Provide the (x, y) coordinate of the cell's center where the given text is located.  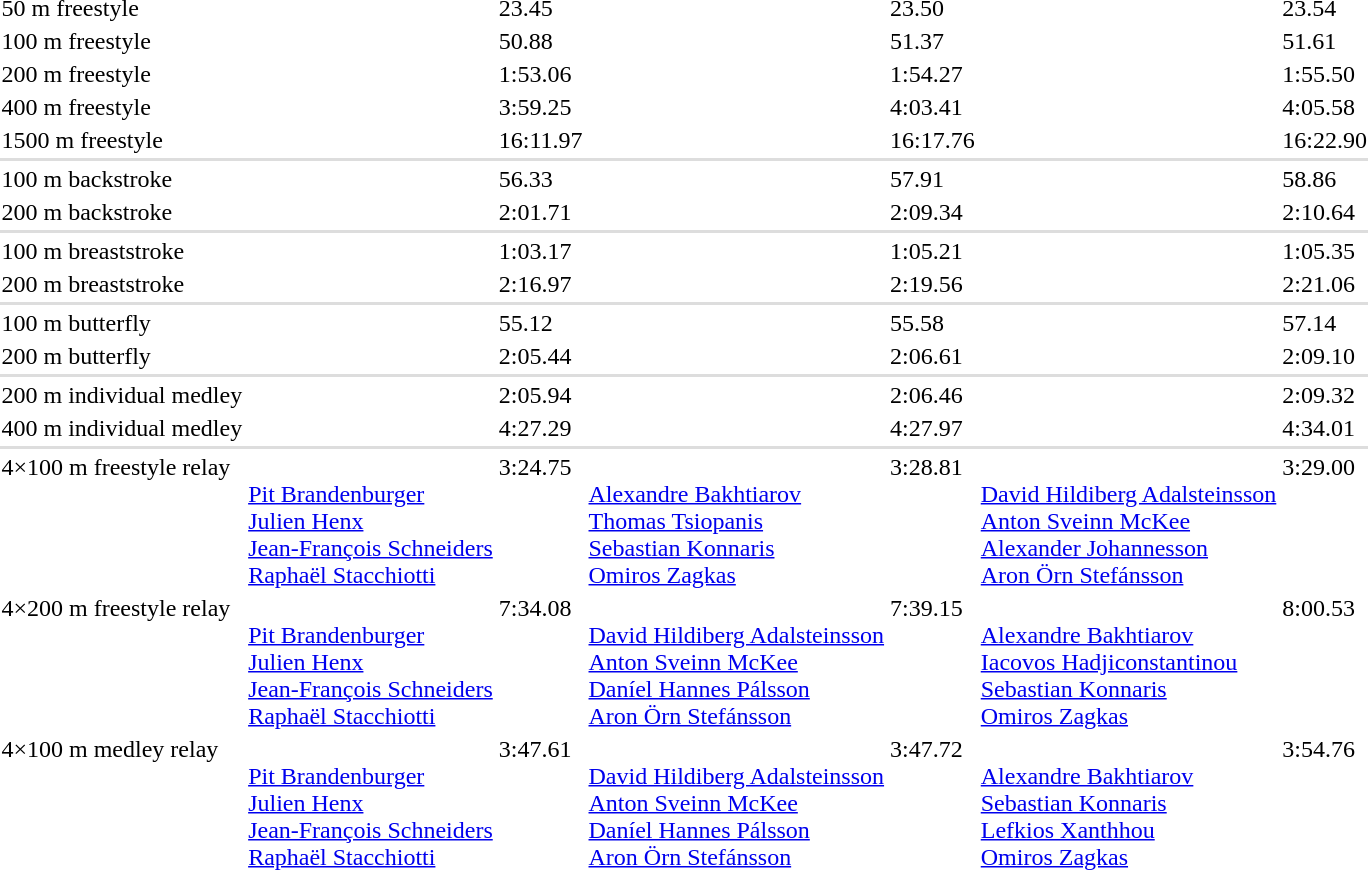
2:19.56 (933, 284)
2:16.97 (540, 284)
4:27.29 (540, 428)
David Hildiberg AdalsteinssonAnton Sveinn McKeeAlexander JohannessonAron Örn Stefánsson (1128, 521)
56.33 (540, 179)
3:28.81 (933, 521)
16:17.76 (933, 140)
1:54.27 (933, 74)
3:24.75 (540, 521)
55.12 (540, 323)
100 m breaststroke (122, 251)
2:01.71 (540, 212)
Alexandre BakhtiarovThomas TsiopanisSebastian KonnarisOmiros Zagkas (736, 521)
4×200 m freestyle relay (122, 662)
51.37 (933, 41)
3:59.25 (540, 107)
16:11.97 (540, 140)
1:53.06 (540, 74)
David Hildiberg AdalsteinssonAnton Sveinn McKeeDaníel Hannes PálssonAron Örn Stefánsson (736, 662)
1:03.17 (540, 251)
200 m individual medley (122, 395)
200 m breaststroke (122, 284)
2:09.34 (933, 212)
7:39.15 (933, 662)
2:05.94 (540, 395)
200 m backstroke (122, 212)
2:06.46 (933, 395)
4×100 m freestyle relay (122, 521)
4:03.41 (933, 107)
2:06.61 (933, 356)
100 m freestyle (122, 41)
2:05.44 (540, 356)
1500 m freestyle (122, 140)
400 m freestyle (122, 107)
4:27.97 (933, 428)
7:34.08 (540, 662)
200 m butterfly (122, 356)
50.88 (540, 41)
55.58 (933, 323)
1:05.21 (933, 251)
100 m butterfly (122, 323)
Alexandre BakhtiarovIacovos HadjiconstantinouSebastian KonnarisOmiros Zagkas (1128, 662)
200 m freestyle (122, 74)
400 m individual medley (122, 428)
57.91 (933, 179)
100 m backstroke (122, 179)
